Extract the (X, Y) coordinate from the center of the cell holding the provided text.  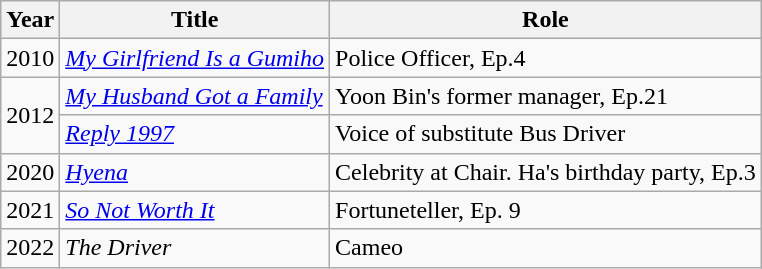
2021 (30, 210)
Yoon Bin's former manager, Ep.21 (546, 96)
My Husband Got a Family (195, 96)
The Driver (195, 248)
2022 (30, 248)
Hyena (195, 172)
Title (195, 20)
Year (30, 20)
My Girlfriend Is a Gumiho (195, 58)
Police Officer, Ep.4 (546, 58)
Cameo (546, 248)
So Not Worth It (195, 210)
Voice of substitute Bus Driver (546, 134)
Reply 1997 (195, 134)
Celebrity at Chair. Ha's birthday party, Ep.3 (546, 172)
Fortuneteller, Ep. 9 (546, 210)
2010 (30, 58)
2020 (30, 172)
2012 (30, 115)
Role (546, 20)
